Scan for the cell matching the given text and deliver its [x, y] coordinate at center. 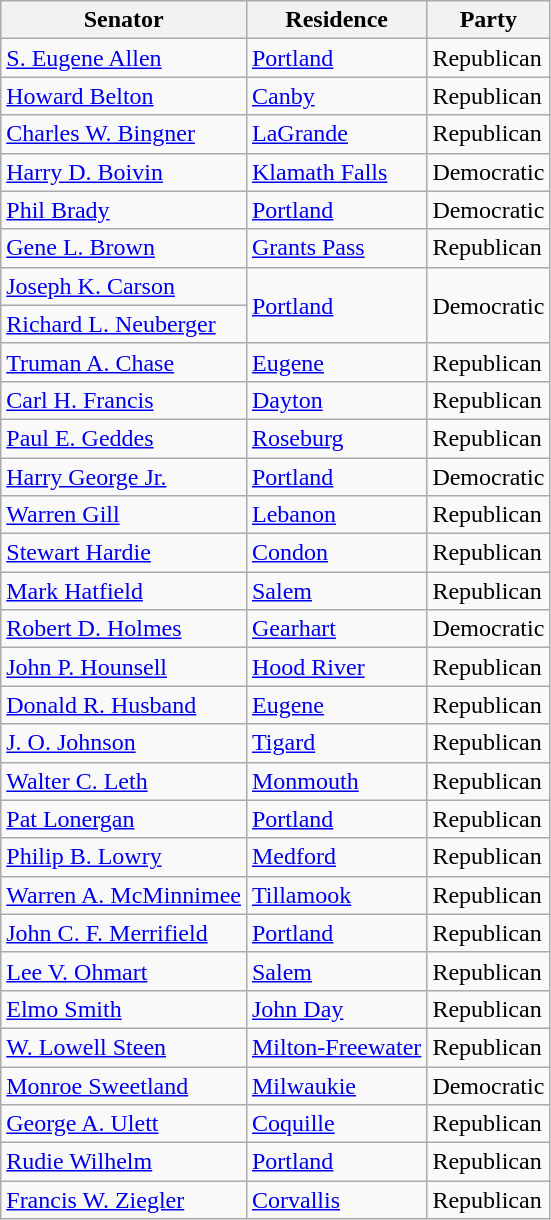
Mark Hatfield [124, 591]
Lebanon [336, 515]
Joseph K. Carson [124, 286]
Philip B. Lowry [124, 857]
Tillamook [336, 895]
Medford [336, 857]
Warren Gill [124, 515]
Gene L. Brown [124, 248]
Milwaukie [336, 1085]
Paul E. Geddes [124, 438]
Francis W. Ziegler [124, 1200]
Pat Lonergan [124, 819]
Howard Belton [124, 96]
Robert D. Holmes [124, 629]
Coquille [336, 1124]
Tigard [336, 743]
Harry George Jr. [124, 477]
Donald R. Husband [124, 705]
Condon [336, 553]
Richard L. Neuberger [124, 324]
George A. Ulett [124, 1124]
Canby [336, 96]
Hood River [336, 667]
LaGrande [336, 134]
Rudie Wilhelm [124, 1162]
John P. Hounsell [124, 667]
Walter C. Leth [124, 781]
Klamath Falls [336, 172]
Grants Pass [336, 248]
Harry D. Boivin [124, 172]
Party [488, 20]
Phil Brady [124, 210]
Elmo Smith [124, 1009]
Warren A. McMinnimee [124, 895]
S. Eugene Allen [124, 58]
John Day [336, 1009]
Residence [336, 20]
Senator [124, 20]
Charles W. Bingner [124, 134]
Monroe Sweetland [124, 1085]
W. Lowell Steen [124, 1047]
Corvallis [336, 1200]
Carl H. Francis [124, 400]
Gearhart [336, 629]
John C. F. Merrifield [124, 933]
Stewart Hardie [124, 553]
Dayton [336, 400]
Roseburg [336, 438]
Monmouth [336, 781]
Truman A. Chase [124, 362]
Lee V. Ohmart [124, 971]
Milton-Freewater [336, 1047]
J. O. Johnson [124, 743]
